For the text-containing cell, return its midpoint in (x, y) coordinate format. 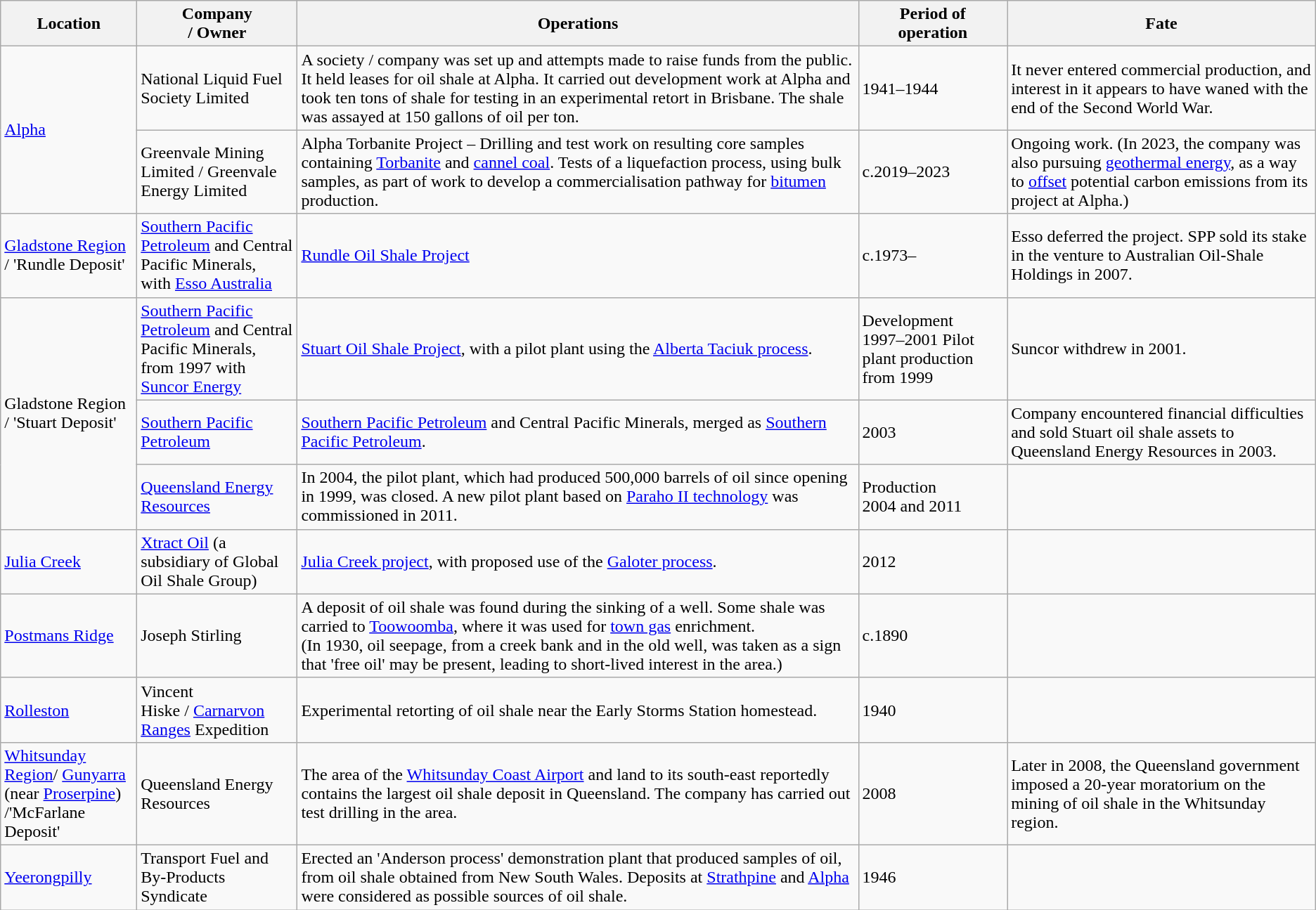
Suncor withdrew in 2001. (1161, 349)
Operations (578, 24)
VincentHiske / CarnarvonRanges Expedition (217, 710)
Later in 2008, the Queensland government imposed a 20-year moratorium on the mining of oil shale in the Whitsunday region. (1161, 793)
Rundle Oil Shale Project (578, 256)
Greenvale Mining Limited / Greenvale Energy Limited (217, 171)
Alpha (69, 130)
2008 (933, 793)
Rolleston (69, 710)
Ongoing work. (In 2023, the company was also pursuing geothermal energy, as a way to offset potential carbon emissions from its project at Alpha.) (1161, 171)
Production2004 and 2011 (933, 497)
Stuart Oil Shale Project, with a pilot plant using the Alberta Taciuk process. (578, 349)
Gladstone Region/ 'Stuart Deposit' (69, 413)
Southern Pacific Petroleum and Central Pacific Minerals,from 1997 with Suncor Energy (217, 349)
1940 (933, 710)
2003 (933, 432)
Joseph Stirling (217, 635)
c.1890 (933, 635)
Fate (1161, 24)
Julia Creek (69, 561)
Company encountered financial difficulties and sold Stuart oil shale assets to Queensland Energy Resources in 2003. (1161, 432)
c.2019–2023 (933, 171)
Period ofoperation (933, 24)
Postmans Ridge (69, 635)
Development1997–2001 Pilot plant production from 1999 (933, 349)
1946 (933, 877)
c.1973– (933, 256)
Southern Pacific Petroleum and Central Pacific Minerals,with Esso Australia (217, 256)
1941–1944 (933, 89)
It never entered commercial production, and interest in it appears to have waned with the end of the Second World War. (1161, 89)
Transport Fuel and By-Products Syndicate (217, 877)
Julia Creek project, with proposed use of the Galoter process. (578, 561)
National Liquid Fuel Society Limited (217, 89)
Experimental retorting of oil shale near the Early Storms Station homestead. (578, 710)
Esso deferred the project. SPP sold its stake in the venture to Australian Oil-Shale Holdings in 2007. (1161, 256)
Xtract Oil (a subsidiary of Global Oil Shale Group) (217, 561)
Whitsunday Region/ Gunyarra(near Proserpine) /'McFarlane Deposit' (69, 793)
Location (69, 24)
2012 (933, 561)
Gladstone Region/ 'Rundle Deposit' (69, 256)
Company/ Owner (217, 24)
Yeerongpilly (69, 877)
Southern Pacific Petroleum and Central Pacific Minerals, merged as Southern Pacific Petroleum. (578, 432)
Southern Pacific Petroleum (217, 432)
